Identify which cell holds the provided text, then report its [x, y] central coordinate. 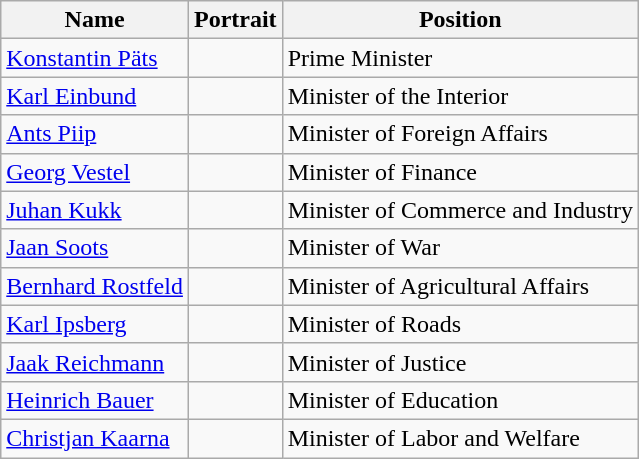
Karl Einbund [95, 96]
Juhan Kukk [95, 210]
Christjan Kaarna [95, 438]
Minister of Roads [460, 324]
Georg Vestel [95, 172]
Minister of Agricultural Affairs [460, 286]
Minister of Foreign Affairs [460, 134]
Heinrich Bauer [95, 400]
Minister of the Interior [460, 96]
Karl Ipsberg [95, 324]
Minister of Justice [460, 362]
Minister of War [460, 248]
Prime Minister [460, 58]
Bernhard Rostfeld [95, 286]
Ants Piip [95, 134]
Jaak Reichmann [95, 362]
Jaan Soots [95, 248]
Position [460, 20]
Minister of Education [460, 400]
Portrait [235, 20]
Minister of Commerce and Industry [460, 210]
Minister of Labor and Welfare [460, 438]
Minister of Finance [460, 172]
Name [95, 20]
Konstantin Päts [95, 58]
